Provide the (X, Y) coordinate of the cell's center where the given text is located.  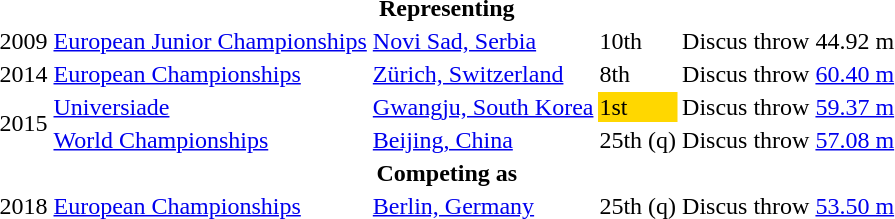
European Junior Championships (210, 41)
European Championships (210, 74)
8th (638, 74)
1st (638, 107)
Zürich, Switzerland (483, 74)
World Championships (210, 140)
25th (q) (638, 140)
Universiade (210, 107)
Beijing, China (483, 140)
Gwangju, South Korea (483, 107)
10th (638, 41)
Novi Sad, Serbia (483, 41)
